Determine the (X, Y) coordinate at the center of the cell enclosing the given text.  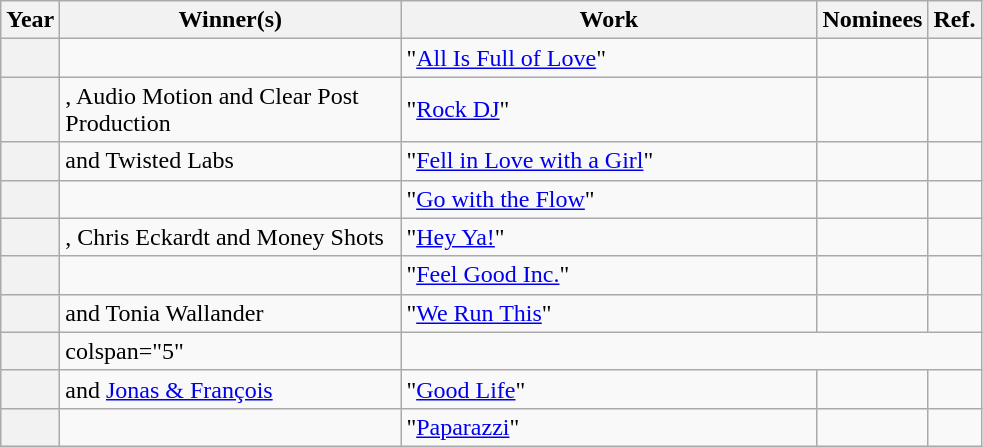
"Go with the Flow" (609, 199)
"We Run This" (609, 313)
and Jonas & François (230, 389)
"Hey Ya!" (609, 237)
and Twisted Labs (230, 161)
"All Is Full of Love" (609, 58)
"Paparazzi" (609, 427)
Ref. (954, 20)
, Chris Eckardt and Money Shots (230, 237)
"Good Life" (609, 389)
Winner(s) (230, 20)
and Tonia Wallander (230, 313)
"Feel Good Inc." (609, 275)
"Rock DJ" (609, 110)
, Audio Motion and Clear Post Production (230, 110)
Work (609, 20)
"Fell in Love with a Girl" (609, 161)
colspan="5" (230, 351)
Year (30, 20)
Nominees (872, 20)
